Identify which cell holds the provided text, then report its [x, y] central coordinate. 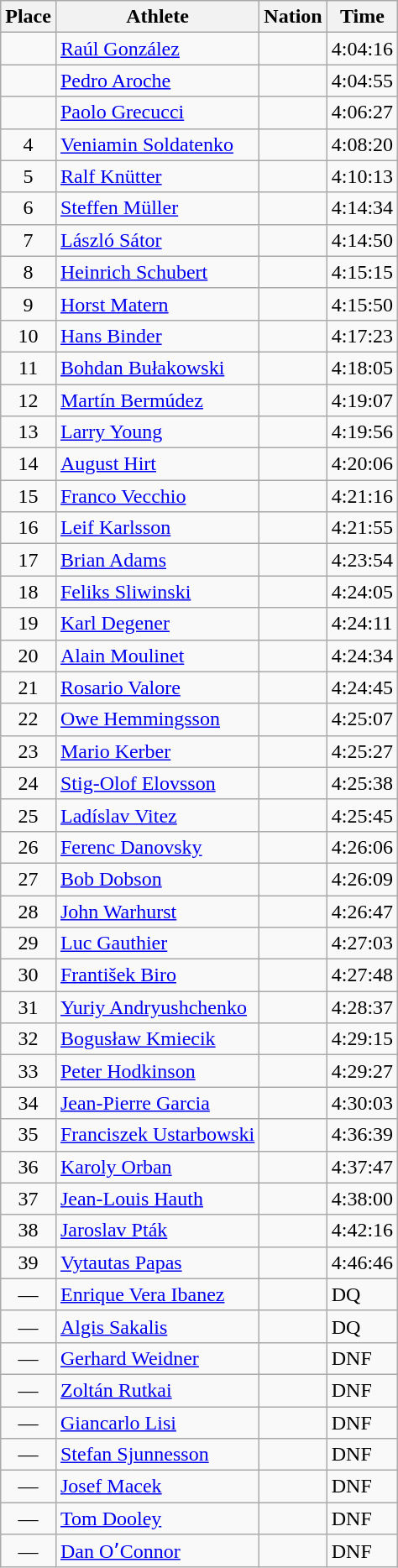
Franco Vecchio [157, 496]
4:19:56 [362, 432]
Feliks Sliwinski [157, 592]
Nation [293, 17]
4:24:45 [362, 687]
Ferenc Danovsky [157, 847]
29 [29, 943]
22 [29, 719]
4:08:20 [362, 144]
Algis Sakalis [157, 1326]
4:24:34 [362, 656]
Bohdan Bułakowski [157, 368]
4:25:27 [362, 751]
4:38:00 [362, 1199]
20 [29, 656]
14 [29, 464]
László Sátor [157, 240]
Franciszek Ustarbowski [157, 1135]
4:29:15 [362, 1039]
4:29:27 [362, 1071]
4:25:45 [362, 815]
František Biro [157, 975]
4:28:37 [362, 1007]
Bob Dobson [157, 879]
4:04:55 [362, 81]
Ralf Knütter [157, 176]
4:42:16 [362, 1231]
35 [29, 1135]
4:25:38 [362, 783]
4:15:15 [362, 272]
Peter Hodkinson [157, 1071]
Enrique Vera Ibanez [157, 1294]
Alain Moulinet [157, 656]
28 [29, 911]
4:15:50 [362, 304]
4:26:47 [362, 911]
Gerhard Weidner [157, 1358]
4:06:27 [362, 112]
5 [29, 176]
30 [29, 975]
4:19:07 [362, 400]
13 [29, 432]
Ladíslav Vitez [157, 815]
32 [29, 1039]
36 [29, 1167]
Pedro Aroche [157, 81]
Karoly Orban [157, 1167]
18 [29, 592]
4:20:06 [362, 464]
Josef Macek [157, 1487]
Hans Binder [157, 336]
Brian Adams [157, 560]
4:30:03 [362, 1103]
23 [29, 751]
Larry Young [157, 432]
4:14:34 [362, 208]
Veniamin Soldatenko [157, 144]
4:21:55 [362, 528]
Mario Kerber [157, 751]
27 [29, 879]
Giancarlo Lisi [157, 1423]
Jaroslav Pták [157, 1231]
4:27:03 [362, 943]
10 [29, 336]
39 [29, 1262]
Luc Gauthier [157, 943]
17 [29, 560]
37 [29, 1199]
19 [29, 624]
16 [29, 528]
Steffen Müller [157, 208]
4:04:16 [362, 49]
Bogusław Kmiecik [157, 1039]
4:36:39 [362, 1135]
Owe Hemmingsson [157, 719]
Jean-Pierre Garcia [157, 1103]
4:21:16 [362, 496]
Athlete [157, 17]
11 [29, 368]
Zoltán Rutkai [157, 1390]
38 [29, 1231]
Leif Karlsson [157, 528]
John Warhurst [157, 911]
7 [29, 240]
24 [29, 783]
4:46:46 [362, 1262]
Tom Dooley [157, 1518]
4 [29, 144]
4:24:05 [362, 592]
4:18:05 [362, 368]
4:17:23 [362, 336]
25 [29, 815]
Stefan Sjunnesson [157, 1455]
Raúl González [157, 49]
4:24:11 [362, 624]
Martín Bermúdez [157, 400]
4:26:09 [362, 879]
Heinrich Schubert [157, 272]
6 [29, 208]
4:37:47 [362, 1167]
Jean-Louis Hauth [157, 1199]
Karl Degener [157, 624]
34 [29, 1103]
31 [29, 1007]
Dan OʼConnor [157, 1551]
9 [29, 304]
4:14:50 [362, 240]
Vytautas Papas [157, 1262]
21 [29, 687]
4:27:48 [362, 975]
8 [29, 272]
Stig-Olof Elovsson [157, 783]
Yuriy Andryushchenko [157, 1007]
Time [362, 17]
4:25:07 [362, 719]
15 [29, 496]
4:10:13 [362, 176]
26 [29, 847]
August Hirt [157, 464]
Horst Matern [157, 304]
33 [29, 1071]
Rosario Valore [157, 687]
4:23:54 [362, 560]
12 [29, 400]
4:26:06 [362, 847]
Place [29, 17]
Paolo Grecucci [157, 112]
